Return [X, Y] of the center of cell containing provided text 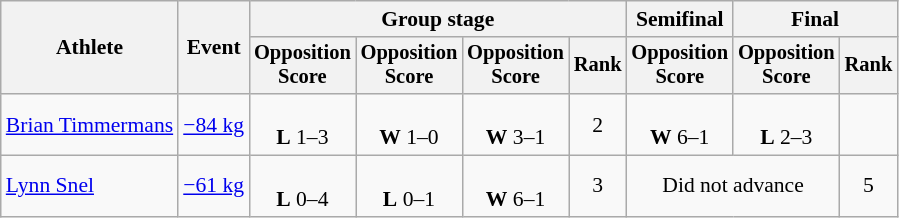
Group stage [438, 19]
Lynn Snel [90, 186]
W 1–0 [410, 124]
2 [598, 124]
L 0–1 [410, 186]
−61 kg [214, 186]
Final [815, 19]
W 3–1 [516, 124]
Semifinal [680, 19]
Athlete [90, 48]
L 2–3 [786, 124]
L 0–4 [302, 186]
Did not advance [732, 186]
Event [214, 48]
Brian Timmermans [90, 124]
L 1–3 [302, 124]
5 [869, 186]
3 [598, 186]
−84 kg [214, 124]
